For the text-containing cell, return its midpoint in [X, Y] coordinate format. 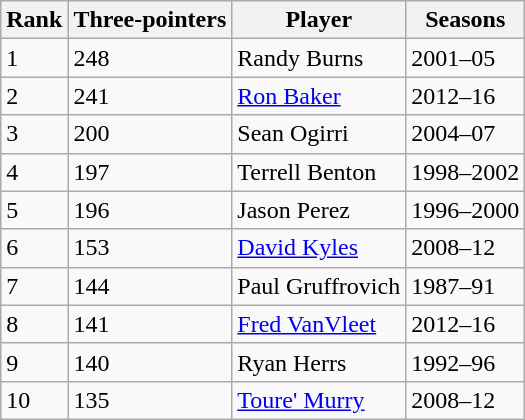
1 [34, 58]
144 [150, 286]
2 [34, 96]
197 [150, 172]
Sean Ogirri [319, 134]
5 [34, 210]
1992–96 [466, 362]
Three-pointers [150, 20]
141 [150, 324]
135 [150, 400]
196 [150, 210]
Rank [34, 20]
248 [150, 58]
140 [150, 362]
153 [150, 248]
9 [34, 362]
2001–05 [466, 58]
Terrell Benton [319, 172]
200 [150, 134]
2004–07 [466, 134]
Randy Burns [319, 58]
Toure' Murry [319, 400]
10 [34, 400]
Player [319, 20]
David Kyles [319, 248]
Fred VanVleet [319, 324]
Paul Gruffrovich [319, 286]
8 [34, 324]
1996–2000 [466, 210]
241 [150, 96]
Seasons [466, 20]
1987–91 [466, 286]
7 [34, 286]
3 [34, 134]
4 [34, 172]
1998–2002 [466, 172]
Jason Perez [319, 210]
Ryan Herrs [319, 362]
Ron Baker [319, 96]
6 [34, 248]
